Pinpoint the cell where the given text exists, returning its [x, y] midpoint coordinate. 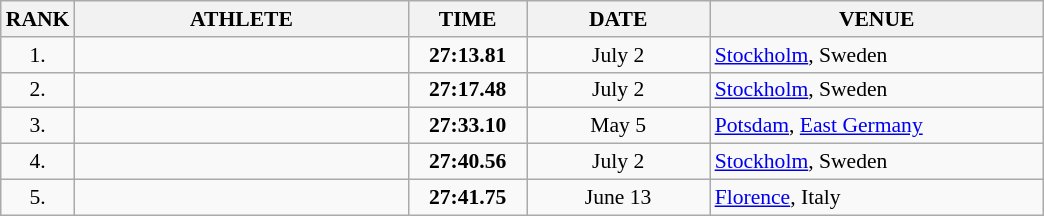
RANK [38, 19]
Florence, Italy [877, 197]
1. [38, 55]
2. [38, 90]
27:17.48 [468, 90]
DATE [618, 19]
4. [38, 162]
VENUE [877, 19]
27:40.56 [468, 162]
TIME [468, 19]
3. [38, 126]
ATHLETE [241, 19]
27:13.81 [468, 55]
5. [38, 197]
June 13 [618, 197]
27:41.75 [468, 197]
27:33.10 [468, 126]
Potsdam, East Germany [877, 126]
May 5 [618, 126]
